Extract the (x, y) coordinate from the center of the cell holding the provided text.  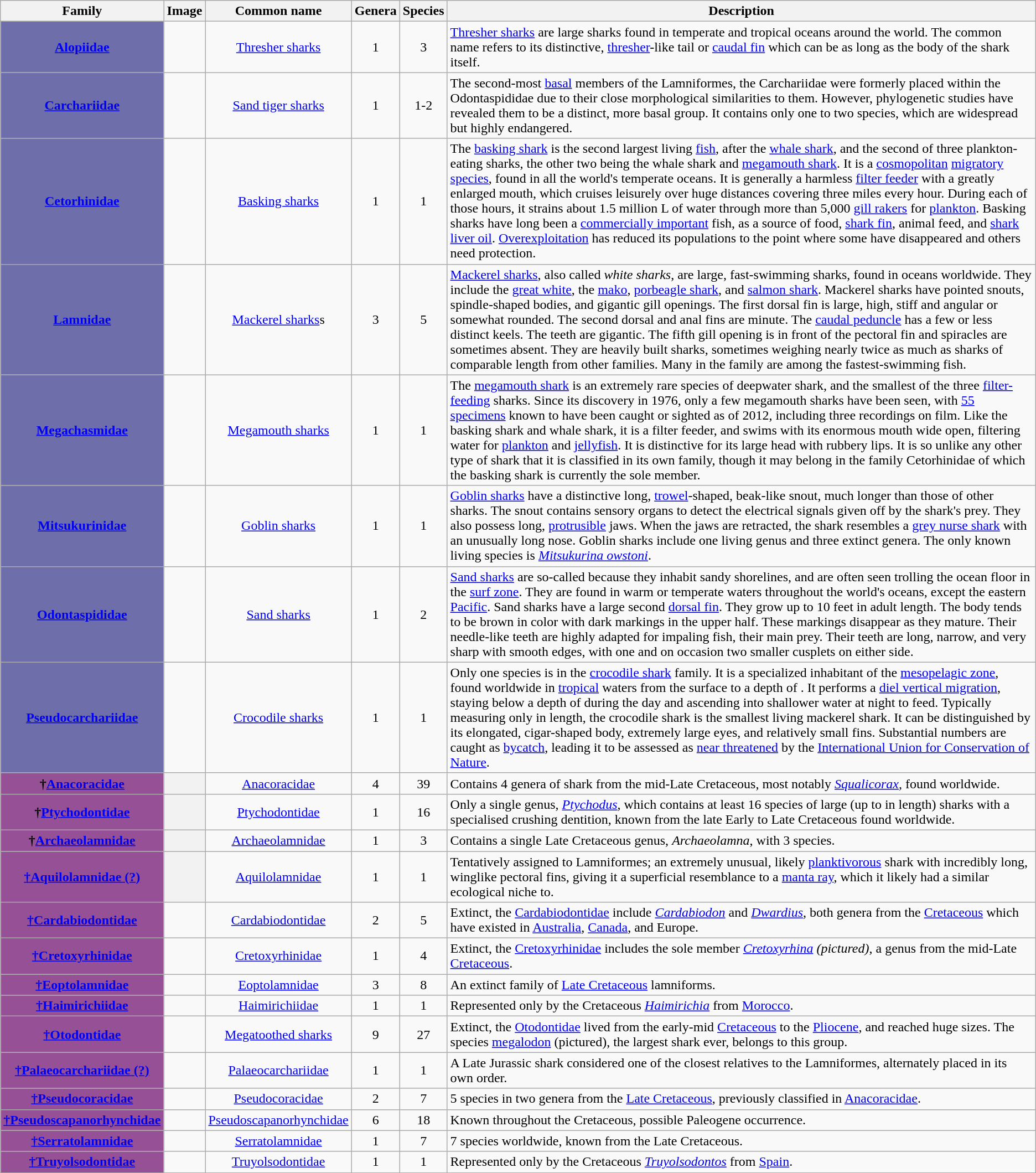
†Cretoxyrhinidae (82, 957)
5 species in two genera from the Late Cretaceous, previously classified in Anacoracidae. (742, 1099)
†Ptychodontidae (82, 812)
†Eoptolamnidae (82, 985)
Carchariidae (82, 105)
Contains a single Late Cretaceous genus, Archaeolamna, with 3 species. (742, 840)
Common name (278, 11)
Contains 4 genera of shark from the mid-Late Cretaceous, most notably Squalicorax, found worldwide. (742, 783)
18 (423, 1120)
Sand sharks (278, 614)
Description (742, 11)
An extinct family of Late Cretaceous lamniforms. (742, 985)
Palaeocarchariidae (278, 1071)
6 (375, 1120)
Species (423, 11)
†Otodontidae (82, 1034)
Extinct, the Cardabiodontidae include Cardabiodon and Dwardius, both genera from the Cretaceous which have existed in Australia, Canada, and Europe. (742, 920)
†Truyolsodontidae (82, 1162)
Extinct, the Cretoxyrhinidae includes the sole member Cretoxyrhina (pictured), a genus from the mid-Late Cretaceous. (742, 957)
Known throughout the Cretaceous, possible Paleogene occurrence. (742, 1120)
†Pseudoscapanorhynchidae (82, 1120)
1-2 (423, 105)
Ptychodontidae (278, 812)
Basking sharks (278, 201)
Cretoxyrhinidae (278, 957)
16 (423, 812)
Mackerel sharkss (278, 319)
Family (82, 11)
Genera (375, 11)
Thresher sharks (278, 47)
†Serratolamnidae (82, 1141)
Lamnidae (82, 319)
†Cardabiodontidae (82, 920)
Megatoothed sharks (278, 1034)
Pseudocarchariidae (82, 717)
†Aquilolamnidae (?) (82, 877)
39 (423, 783)
7 species worldwide, known from the Late Cretaceous. (742, 1141)
9 (375, 1034)
†Palaeocarchariidae (?) (82, 1071)
Haimirichiidae (278, 1006)
Crocodile sharks (278, 717)
27 (423, 1034)
†Pseudocoracidae (82, 1099)
†Anacoracidae (82, 783)
Image (185, 11)
Mitsukurinidae (82, 526)
Sand tiger sharks (278, 105)
Archaeolamnidae (278, 840)
Truyolsodontidae (278, 1162)
Represented only by the Cretaceous Haimirichia from Morocco. (742, 1006)
Alopiidae (82, 47)
Eoptolamnidae (278, 985)
Pseudocoracidae (278, 1099)
8 (423, 985)
Anacoracidae (278, 783)
†Haimirichiidae (82, 1006)
Cardabiodontidae (278, 920)
Odontaspididae (82, 614)
†Archaeolamnidae (82, 840)
Megachasmidae (82, 430)
Serratolamnidae (278, 1141)
Pseudoscapanorhynchidae (278, 1120)
A Late Jurassic shark considered one of the closest relatives to the Lamniformes, alternately placed in its own order. (742, 1071)
Represented only by the Cretaceous Truyolsodontos from Spain. (742, 1162)
Aquilolamnidae (278, 877)
Cetorhinidae (82, 201)
Megamouth sharks (278, 430)
Goblin sharks (278, 526)
